Locate the cell with the specified text and output its [X, Y] center coordinate. 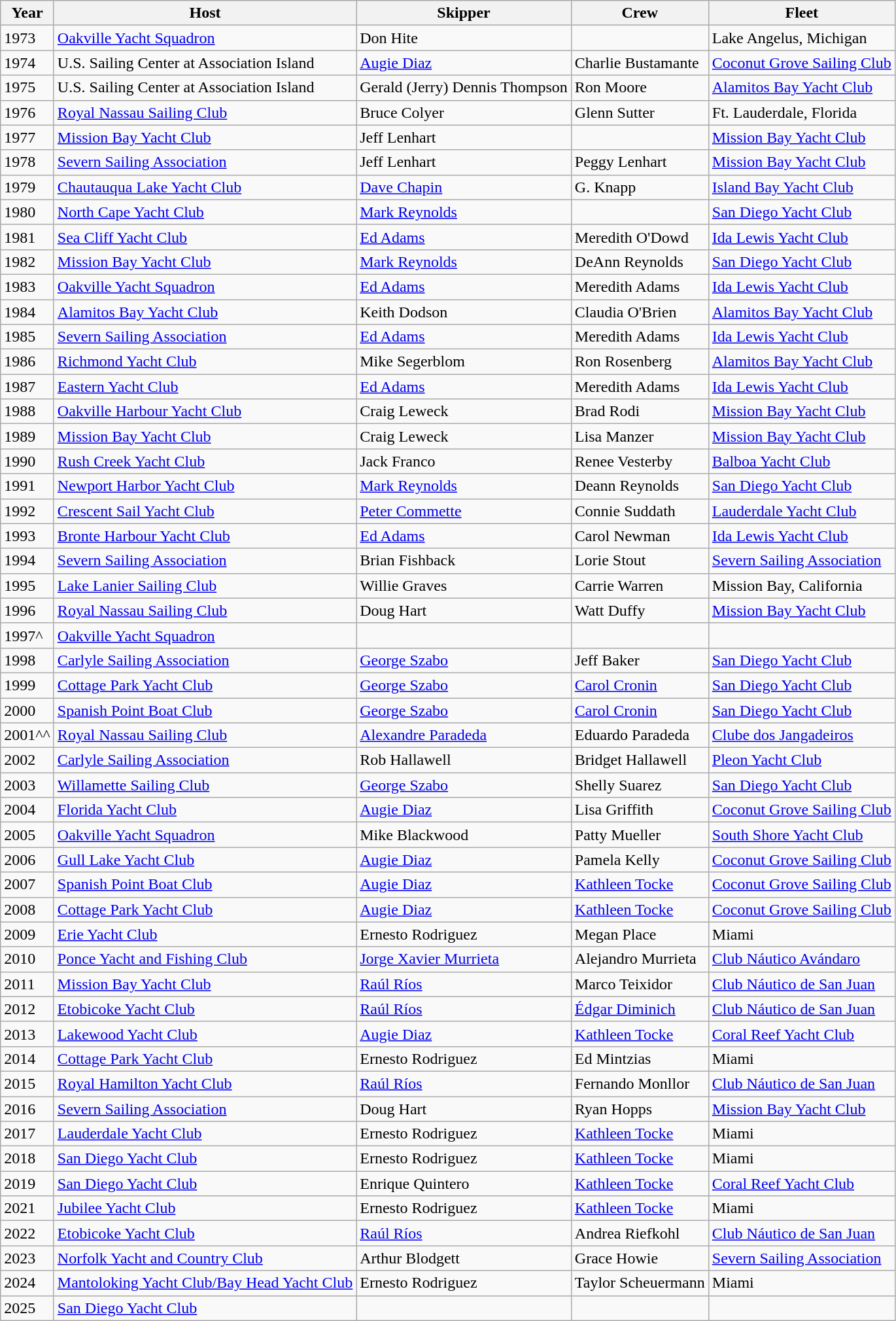
1980 [27, 212]
Eduardo Paradeda [640, 735]
1999 [27, 685]
Dave Chapin [464, 187]
1997^ [27, 635]
Lakewood Yacht Club [205, 1034]
Crew [640, 13]
1982 [27, 262]
Megan Place [640, 934]
Host [205, 13]
2015 [27, 1083]
Bridget Hallawell [640, 760]
Florida Yacht Club [205, 810]
Shelly Suarez [640, 785]
1995 [27, 586]
Gerald (Jerry) Dennis Thompson [464, 88]
Ed Mintzias [640, 1059]
Lake Lanier Sailing Club [205, 586]
Charlie Bustamante [640, 63]
Island Bay Yacht Club [802, 187]
Richmond Yacht Club [205, 362]
Carrie Warren [640, 586]
2022 [27, 1233]
Claudia O'Brien [640, 312]
Taylor Scheuermann [640, 1283]
Club Náutico Avándaro [802, 959]
Mike Blackwood [464, 835]
2018 [27, 1159]
2023 [27, 1258]
Mike Segerblom [464, 362]
1996 [27, 610]
2007 [27, 885]
Fleet [802, 13]
Pamela Kelly [640, 860]
Alexandre Paradeda [464, 735]
1977 [27, 137]
2004 [27, 810]
1988 [27, 412]
Ponce Yacht and Fishing Club [205, 959]
2000 [27, 710]
Norfolk Yacht and Country Club [205, 1258]
Grace Howie [640, 1258]
Ft. Lauderdale, Florida [802, 113]
2009 [27, 934]
2024 [27, 1283]
2013 [27, 1034]
Watt Duffy [640, 610]
2017 [27, 1134]
2014 [27, 1059]
Don Hite [464, 38]
G. Knapp [640, 187]
1990 [27, 461]
1983 [27, 287]
Alejandro Murrieta [640, 959]
Lisa Griffith [640, 810]
Jeff Baker [640, 660]
1981 [27, 237]
Patty Mueller [640, 835]
1979 [27, 187]
South Shore Yacht Club [802, 835]
Oakville Harbour Yacht Club [205, 412]
1978 [27, 162]
2002 [27, 760]
Royal Hamilton Yacht Club [205, 1083]
Meredith O'Dowd [640, 237]
Mantoloking Yacht Club/Bay Head Yacht Club [205, 1283]
2011 [27, 984]
North Cape Yacht Club [205, 212]
Fernando Monllor [640, 1083]
2006 [27, 860]
Sea Cliff Yacht Club [205, 237]
Arthur Blodgett [464, 1258]
1987 [27, 387]
Ryan Hopps [640, 1109]
Chautauqua Lake Yacht Club [205, 187]
1989 [27, 436]
DeAnn Reynolds [640, 262]
2008 [27, 909]
Bruce Colyer [464, 113]
Ron Rosenberg [640, 362]
Lorie Stout [640, 561]
Eastern Yacht Club [205, 387]
Willie Graves [464, 586]
1994 [27, 561]
2025 [27, 1308]
Mission Bay, California [802, 586]
Willamette Sailing Club [205, 785]
Lisa Manzer [640, 436]
Glenn Sutter [640, 113]
2021 [27, 1208]
Gull Lake Yacht Club [205, 860]
2003 [27, 785]
2001^^ [27, 735]
2005 [27, 835]
1976 [27, 113]
Keith Dodson [464, 312]
Rush Creek Yacht Club [205, 461]
Newport Harbor Yacht Club [205, 486]
Andrea Riefkohl [640, 1233]
Ron Moore [640, 88]
Year [27, 13]
Marco Teixidor [640, 984]
Rob Hallawell [464, 760]
1998 [27, 660]
Jubilee Yacht Club [205, 1208]
1984 [27, 312]
1974 [27, 63]
1991 [27, 486]
Édgar Diminich [640, 1009]
1985 [27, 337]
Lake Angelus, Michigan [802, 38]
Pleon Yacht Club [802, 760]
Brad Rodi [640, 412]
Balboa Yacht Club [802, 461]
Connie Suddath [640, 511]
1973 [27, 38]
Peter Commette [464, 511]
Deann Reynolds [640, 486]
Jack Franco [464, 461]
Carol Newman [640, 536]
1992 [27, 511]
Renee Vesterby [640, 461]
1986 [27, 362]
Enrique Quintero [464, 1184]
2010 [27, 959]
2016 [27, 1109]
Skipper [464, 13]
Jorge Xavier Murrieta [464, 959]
2012 [27, 1009]
Brian Fishback [464, 561]
1993 [27, 536]
Bronte Harbour Yacht Club [205, 536]
Clube dos Jangadeiros [802, 735]
Erie Yacht Club [205, 934]
Peggy Lenhart [640, 162]
Crescent Sail Yacht Club [205, 511]
1975 [27, 88]
2019 [27, 1184]
